Return the [x, y] coordinate for the center point of the cell that contains the specified text.  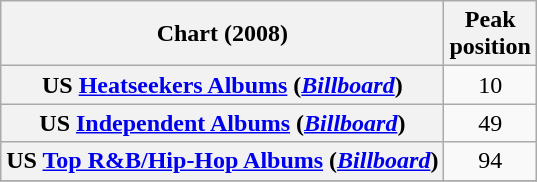
49 [490, 123]
US Independent Albums (Billboard) [222, 123]
Chart (2008) [222, 34]
US Heatseekers Albums (Billboard) [222, 85]
10 [490, 85]
US Top R&B/Hip-Hop Albums (Billboard) [222, 161]
94 [490, 161]
Peak position [490, 34]
